Capture the cell that displays the provided text and extract its (x, y) central coordinate. 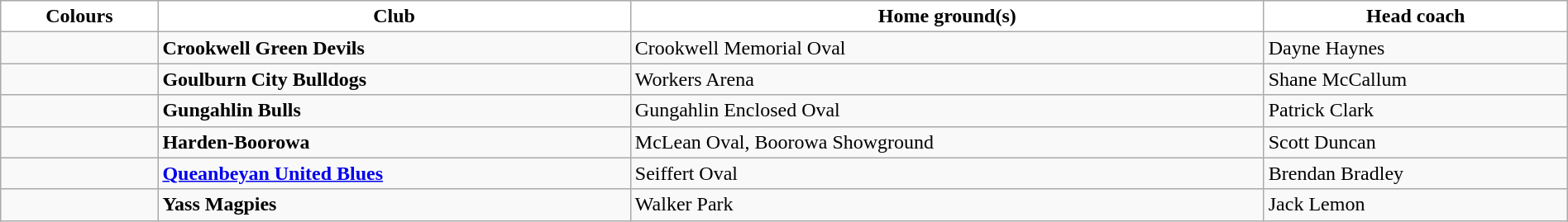
Workers Arena (947, 79)
McLean Oval, Boorowa Showground (947, 142)
Club (394, 17)
Seiffert Oval (947, 173)
Dayne Haynes (1416, 48)
Shane McCallum (1416, 79)
Colours (79, 17)
Queanbeyan United Blues (394, 173)
Brendan Bradley (1416, 173)
Head coach (1416, 17)
Yass Magpies (394, 205)
Patrick Clark (1416, 111)
Gungahlin Bulls (394, 111)
Home ground(s) (947, 17)
Crookwell Green Devils (394, 48)
Goulburn City Bulldogs (394, 79)
Crookwell Memorial Oval (947, 48)
Walker Park (947, 205)
Jack Lemon (1416, 205)
Scott Duncan (1416, 142)
Gungahlin Enclosed Oval (947, 111)
Harden-Boorowa (394, 142)
